Detect which cell encompasses the target text, then output its [X, Y] center coordinate. 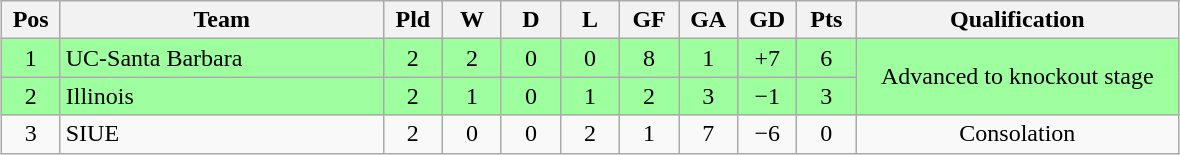
GD [768, 20]
Pld [412, 20]
D [530, 20]
W [472, 20]
8 [650, 58]
Team [222, 20]
−1 [768, 96]
UC-Santa Barbara [222, 58]
6 [826, 58]
GF [650, 20]
Advanced to knockout stage [1018, 77]
Pos [30, 20]
7 [708, 134]
SIUE [222, 134]
Consolation [1018, 134]
Illinois [222, 96]
Pts [826, 20]
GA [708, 20]
L [590, 20]
−6 [768, 134]
+7 [768, 58]
Qualification [1018, 20]
